Output the (X, Y) coordinate of the center of the cell containing the given text.  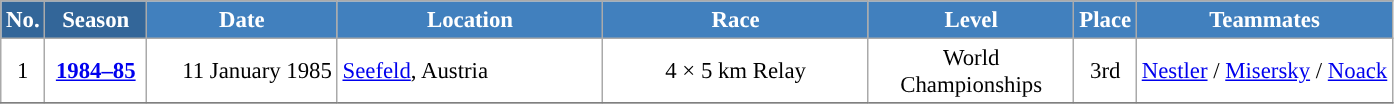
1984–85 (96, 72)
Seefeld, Austria (470, 72)
3rd (1105, 72)
No. (23, 20)
Season (96, 20)
Teammates (1264, 20)
Nestler / Misersky / Noack (1264, 72)
Race (736, 20)
Date (242, 20)
4 × 5 km Relay (736, 72)
Place (1105, 20)
11 January 1985 (242, 72)
Location (470, 20)
1 (23, 72)
World Championships (971, 72)
Level (971, 20)
